Identify which cell holds the provided text, then report its (x, y) central coordinate. 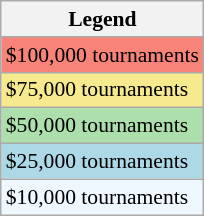
$50,000 tournaments (102, 126)
$10,000 tournaments (102, 197)
Legend (102, 19)
$100,000 tournaments (102, 55)
$75,000 tournaments (102, 90)
$25,000 tournaments (102, 162)
